Pinpoint the cell where the given text exists, returning its (x, y) midpoint coordinate. 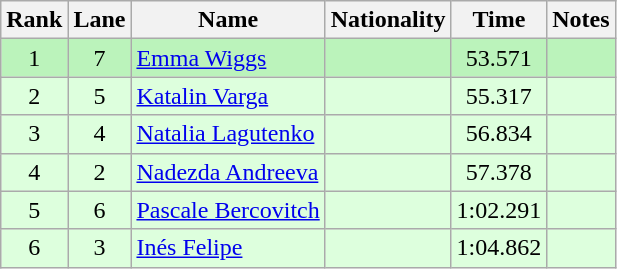
Rank (34, 20)
Notes (581, 20)
Nadezda Andreeva (228, 172)
Nationality (388, 20)
Natalia Lagutenko (228, 134)
1:04.862 (499, 248)
57.378 (499, 172)
Lane (100, 20)
1 (34, 58)
56.834 (499, 134)
55.317 (499, 96)
Pascale Bercovitch (228, 210)
7 (100, 58)
Time (499, 20)
Name (228, 20)
Emma Wiggs (228, 58)
Katalin Varga (228, 96)
1:02.291 (499, 210)
Inés Felipe (228, 248)
53.571 (499, 58)
